Identify which cell holds the provided text, then report its (x, y) central coordinate. 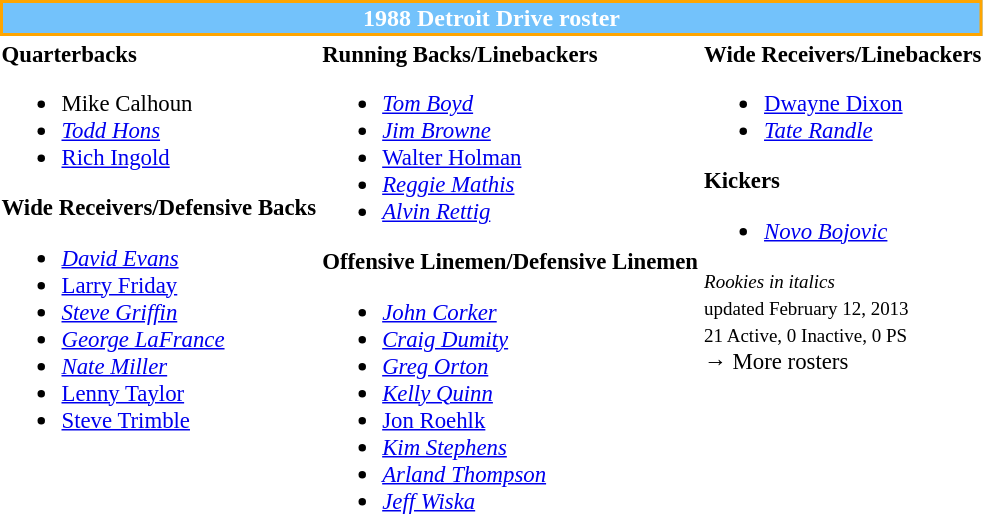
1988 Detroit Drive roster (492, 18)
